Extract the [x, y] coordinate from the center of the cell holding the provided text.  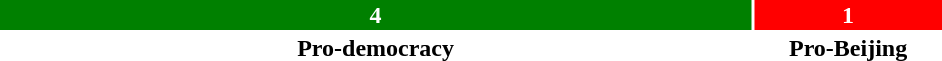
4 [376, 15]
1 [848, 15]
